Locate the cell with the specified text and output its [X, Y] center coordinate. 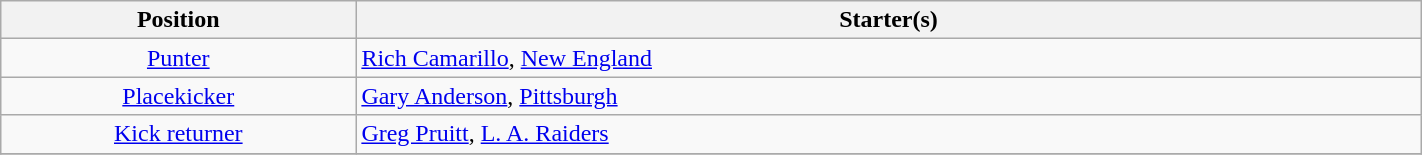
Punter [178, 58]
Placekicker [178, 96]
Greg Pruitt, L. A. Raiders [888, 134]
Position [178, 20]
Kick returner [178, 134]
Starter(s) [888, 20]
Gary Anderson, Pittsburgh [888, 96]
Rich Camarillo, New England [888, 58]
